From the cell containing the given text, extract its center point as [X, Y] coordinate. 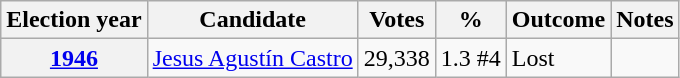
29,338 [396, 58]
Candidate [252, 20]
Jesus Agustín Castro [252, 58]
% [470, 20]
Lost [558, 58]
Notes [645, 20]
1946 [74, 58]
1.3 #4 [470, 58]
Election year [74, 20]
Votes [396, 20]
Outcome [558, 20]
